Output the (X, Y) coordinate of the center of the cell containing the given text.  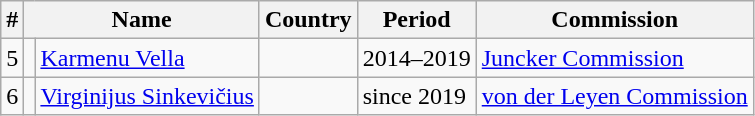
6 (12, 96)
von der Leyen Commission (614, 96)
since 2019 (416, 96)
Period (416, 20)
Virginijus Sinkevičius (148, 96)
Juncker Commission (614, 58)
Country (308, 20)
Name (142, 20)
Commission (614, 20)
5 (12, 58)
Karmenu Vella (148, 58)
# (12, 20)
2014–2019 (416, 58)
